Search for the cell housing the specified text and yield its [X, Y] center coordinate. 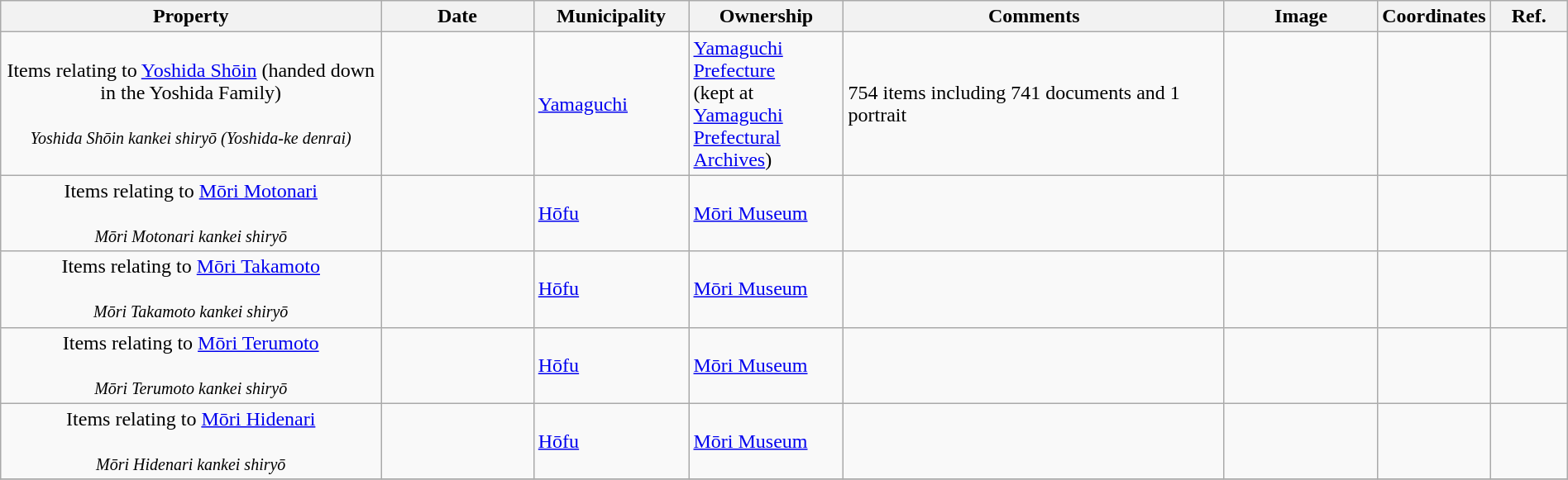
Coordinates [1434, 17]
Items relating to Mōri TakamotoMōri Takamoto kankei shiryō [191, 289]
754 items including 741 documents and 1 portrait [1034, 104]
Date [458, 17]
Property [191, 17]
Items relating to Mōri TerumotoMōri Terumoto kankei shiryō [191, 365]
Municipality [611, 17]
Comments [1034, 17]
Ownership [766, 17]
Ref. [1528, 17]
Image [1300, 17]
Yamaguchi [611, 104]
Items relating to Mōri MotonariMōri Motonari kankei shiryō [191, 213]
Yamaguchi Prefecture(kept at Yamaguchi Prefectural Archives) [766, 104]
Items relating to Mōri HidenariMōri Hidenari kankei shiryō [191, 441]
Items relating to Yoshida Shōin (handed down in the Yoshida Family)Yoshida Shōin kankei shiryō (Yoshida-ke denrai) [191, 104]
